Extract the (X, Y) coordinate from the center of the cell holding the provided text.  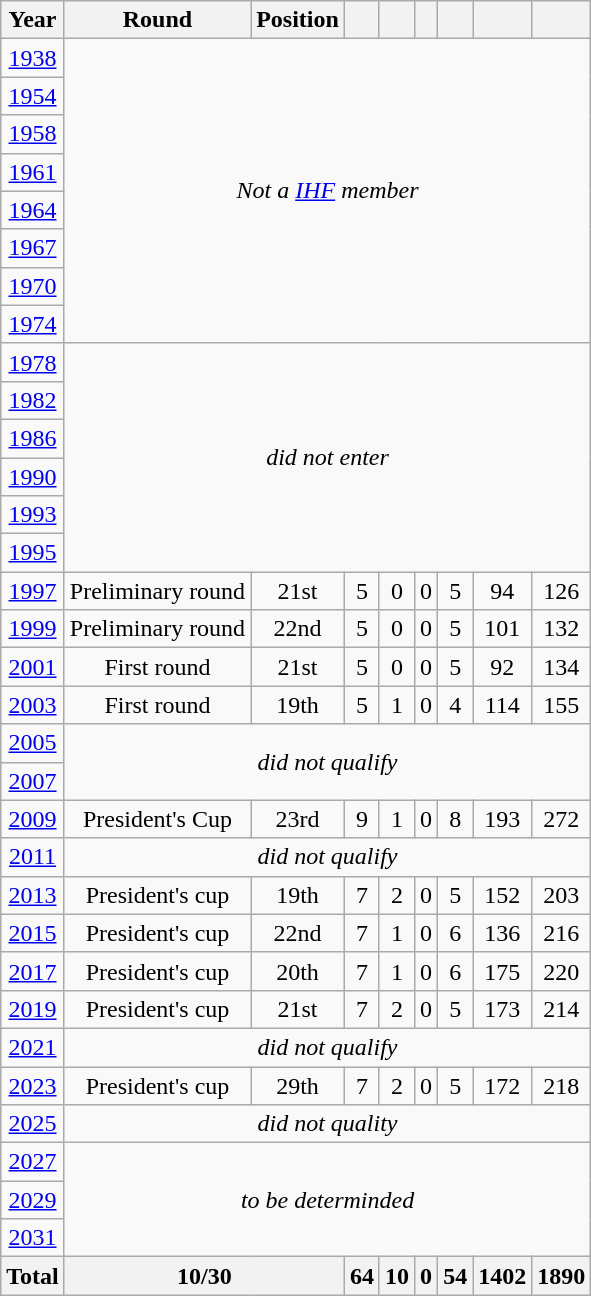
29th (298, 1085)
2031 (33, 1238)
Not a IHF member (327, 191)
2005 (33, 743)
172 (502, 1085)
2007 (33, 781)
101 (502, 629)
2001 (33, 667)
175 (502, 971)
126 (562, 591)
136 (502, 933)
10/30 (204, 1276)
155 (562, 705)
1967 (33, 248)
Year (33, 20)
2009 (33, 819)
1890 (562, 1276)
1961 (33, 172)
2011 (33, 857)
1995 (33, 553)
1997 (33, 591)
2015 (33, 933)
did not quality (327, 1124)
94 (502, 591)
23rd (298, 819)
1970 (33, 286)
did not enter (327, 457)
1982 (33, 400)
1986 (33, 438)
Position (298, 20)
1999 (33, 629)
2021 (33, 1047)
1990 (33, 477)
8 (456, 819)
1402 (502, 1276)
220 (562, 971)
1958 (33, 134)
2013 (33, 895)
1974 (33, 324)
203 (562, 895)
152 (502, 895)
2003 (33, 705)
173 (502, 1009)
Round (157, 20)
134 (562, 667)
114 (502, 705)
20th (298, 971)
2027 (33, 1162)
1964 (33, 210)
272 (562, 819)
64 (362, 1276)
1993 (33, 515)
4 (456, 705)
193 (502, 819)
2029 (33, 1200)
92 (502, 667)
218 (562, 1085)
Total (33, 1276)
1954 (33, 96)
1938 (33, 58)
9 (362, 819)
54 (456, 1276)
132 (562, 629)
2017 (33, 971)
2025 (33, 1124)
President's Cup (157, 819)
2019 (33, 1009)
2023 (33, 1085)
1978 (33, 362)
214 (562, 1009)
216 (562, 933)
to be determinded (327, 1200)
10 (396, 1276)
